Determine the (X, Y) coordinate at the center of the cell enclosing the given text.  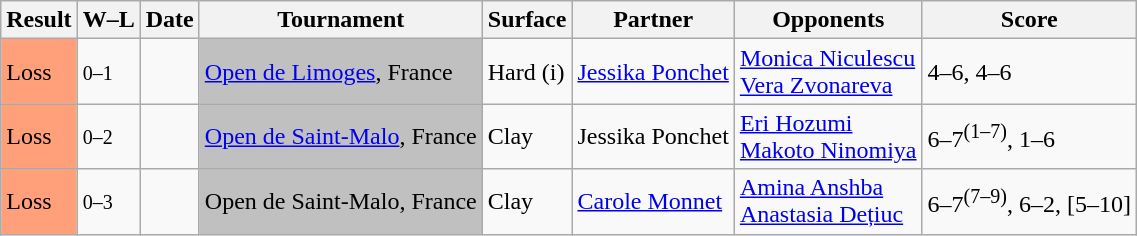
Partner (653, 20)
Carole Monnet (653, 202)
Opponents (828, 20)
Open de Limoges, France (340, 72)
Score (1029, 20)
Eri Hozumi Makoto Ninomiya (828, 136)
Amina Anshba Anastasia Dețiuc (828, 202)
Monica Niculescu Vera Zvonareva (828, 72)
Surface (527, 20)
Hard (i) (527, 72)
0–3 (108, 202)
0–1 (108, 72)
4–6, 4–6 (1029, 72)
Date (170, 20)
6–7(1–7), 1–6 (1029, 136)
0–2 (108, 136)
W–L (108, 20)
6–7(7–9), 6–2, [5–10] (1029, 202)
Tournament (340, 20)
Result (39, 20)
